For the text-containing cell, return its midpoint in (X, Y) coordinate format. 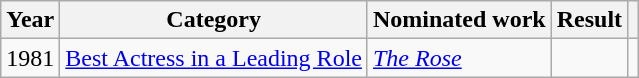
Year (30, 20)
Best Actress in a Leading Role (214, 58)
1981 (30, 58)
The Rose (459, 58)
Category (214, 20)
Result (589, 20)
Nominated work (459, 20)
